Scan for the cell matching the given text and deliver its (X, Y) coordinate at center. 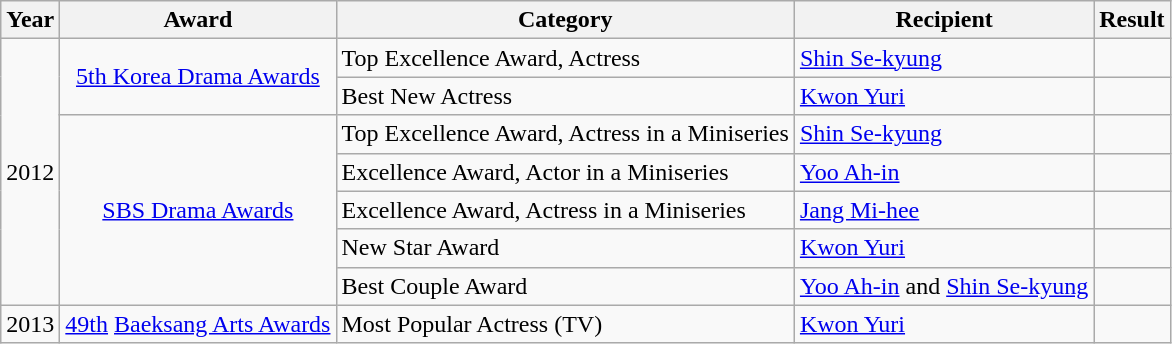
Best Couple Award (565, 286)
5th Korea Drama Awards (198, 77)
New Star Award (565, 248)
Year (30, 20)
Top Excellence Award, Actress (565, 58)
Yoo Ah-in (944, 172)
Most Popular Actress (TV) (565, 324)
Best New Actress (565, 96)
Result (1132, 20)
Recipient (944, 20)
Award (198, 20)
Excellence Award, Actress in a Miniseries (565, 210)
Excellence Award, Actor in a Miniseries (565, 172)
49th Baeksang Arts Awards (198, 324)
Yoo Ah-in and Shin Se-kyung (944, 286)
Jang Mi-hee (944, 210)
2013 (30, 324)
Category (565, 20)
2012 (30, 172)
SBS Drama Awards (198, 210)
Top Excellence Award, Actress in a Miniseries (565, 134)
